Locate the cell with the specified text and output its [X, Y] center coordinate. 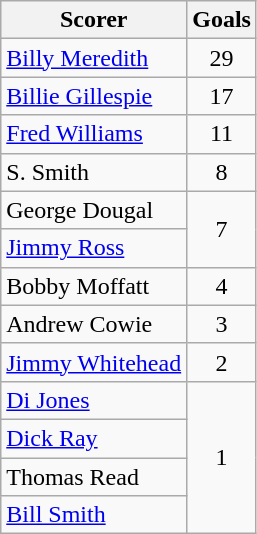
Bill Smith [94, 515]
4 [222, 286]
17 [222, 96]
Andrew Cowie [94, 324]
Bobby Moffatt [94, 286]
Jimmy Ross [94, 248]
George Dougal [94, 210]
Dick Ray [94, 438]
3 [222, 324]
Fred Williams [94, 134]
Goals [222, 20]
1 [222, 457]
Di Jones [94, 400]
Billie Gillespie [94, 96]
S. Smith [94, 172]
Thomas Read [94, 477]
11 [222, 134]
2 [222, 362]
Billy Meredith [94, 58]
7 [222, 229]
8 [222, 172]
Scorer [94, 20]
Jimmy Whitehead [94, 362]
29 [222, 58]
